Detect which cell encompasses the target text, then output its [x, y] center coordinate. 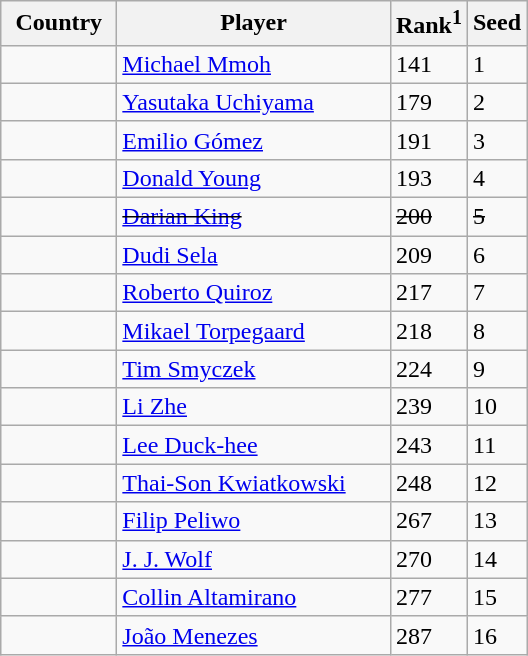
9 [496, 369]
141 [428, 64]
João Menezes [254, 635]
Yasutaka Uchiyama [254, 102]
6 [496, 255]
224 [428, 369]
12 [496, 483]
209 [428, 255]
287 [428, 635]
Dudi Sela [254, 255]
Country [59, 24]
Darian King [254, 217]
200 [428, 217]
218 [428, 331]
243 [428, 445]
Michael Mmoh [254, 64]
J. J. Wolf [254, 559]
1 [496, 64]
Thai-Son Kwiatkowski [254, 483]
Rank1 [428, 24]
5 [496, 217]
13 [496, 521]
11 [496, 445]
239 [428, 407]
267 [428, 521]
193 [428, 178]
4 [496, 178]
Li Zhe [254, 407]
7 [496, 293]
14 [496, 559]
Tim Smyczek [254, 369]
3 [496, 140]
Seed [496, 24]
8 [496, 331]
Mikael Torpegaard [254, 331]
Roberto Quiroz [254, 293]
Donald Young [254, 178]
217 [428, 293]
15 [496, 597]
2 [496, 102]
Emilio Gómez [254, 140]
16 [496, 635]
Player [254, 24]
Collin Altamirano [254, 597]
248 [428, 483]
277 [428, 597]
270 [428, 559]
Lee Duck-hee [254, 445]
191 [428, 140]
10 [496, 407]
Filip Peliwo [254, 521]
179 [428, 102]
